Identify which cell holds the provided text, then report its [X, Y] central coordinate. 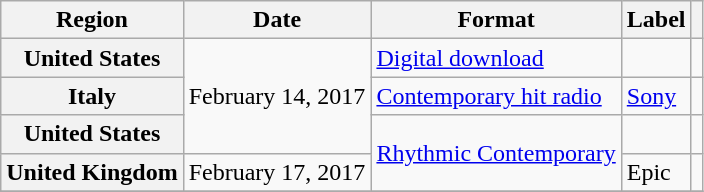
Italy [92, 96]
Rhythmic Contemporary [496, 153]
Digital download [496, 58]
Label [656, 20]
Region [92, 20]
Contemporary hit radio [496, 96]
Format [496, 20]
February 17, 2017 [277, 172]
Epic [656, 172]
Sony [656, 96]
United Kingdom [92, 172]
February 14, 2017 [277, 96]
Date [277, 20]
